Search for the cell housing the specified text and yield its [X, Y] center coordinate. 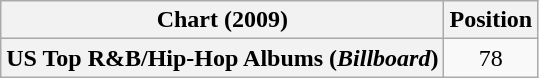
Position [491, 20]
78 [491, 58]
Chart (2009) [222, 20]
US Top R&B/Hip-Hop Albums (Billboard) [222, 58]
